For the text-containing cell, return its midpoint in (X, Y) coordinate format. 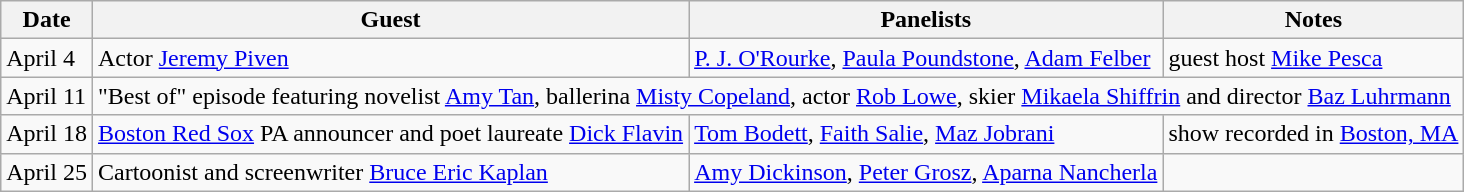
P. J. O'Rourke, Paula Poundstone, Adam Felber (926, 58)
April 4 (47, 58)
Tom Bodett, Faith Salie, Maz Jobrani (926, 134)
Actor Jeremy Piven (390, 58)
show recorded in Boston, MA (1314, 134)
Date (47, 20)
"Best of" episode featuring novelist Amy Tan, ballerina Misty Copeland, actor Rob Lowe, skier Mikaela Shiffrin and director Baz Luhrmann (778, 96)
April 18 (47, 134)
guest host Mike Pesca (1314, 58)
Guest (390, 20)
April 11 (47, 96)
Notes (1314, 20)
April 25 (47, 172)
Amy Dickinson, Peter Grosz, Aparna Nancherla (926, 172)
Cartoonist and screenwriter Bruce Eric Kaplan (390, 172)
Boston Red Sox PA announcer and poet laureate Dick Flavin (390, 134)
Panelists (926, 20)
